Extract the (X, Y) coordinate from the center of the cell holding the provided text.  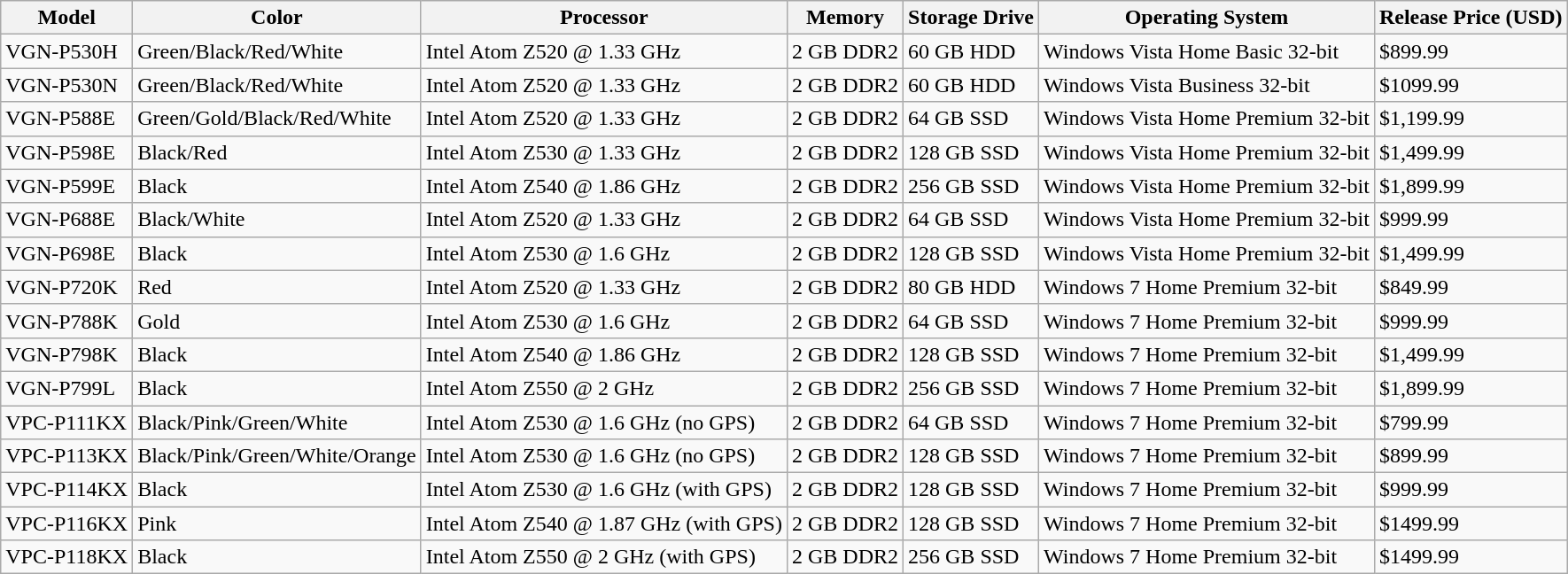
Intel Atom Z550 @ 2 GHz (604, 388)
Black/Red (277, 152)
$1,199.99 (1471, 119)
$1099.99 (1471, 85)
Memory (845, 18)
Intel Atom Z550 @ 2 GHz (with GPS) (604, 557)
Black/White (277, 220)
VGN-P688E (67, 220)
VGN-P530H (67, 51)
80 GB HDD (971, 287)
VGN-P599E (67, 186)
VPC-P114KX (67, 490)
$799.99 (1471, 423)
VGN-P799L (67, 388)
VGN-P588E (67, 119)
Intel Atom Z540 @ 1.87 GHz (with GPS) (604, 524)
Windows Vista Business 32-bit (1207, 85)
VGN-P530N (67, 85)
Processor (604, 18)
VGN-P788K (67, 321)
Release Price (USD) (1471, 18)
VGN-P698E (67, 253)
Red (277, 287)
VGN-P598E (67, 152)
VPC-P111KX (67, 423)
VPC-P113KX (67, 456)
Black/Pink/Green/White/Orange (277, 456)
VPC-P118KX (67, 557)
Pink (277, 524)
Green/Gold/Black/Red/White (277, 119)
$849.99 (1471, 287)
VGN-P720K (67, 287)
Black/Pink/Green/White (277, 423)
Model (67, 18)
Color (277, 18)
VGN-P798K (67, 354)
Storage Drive (971, 18)
Intel Atom Z530 @ 1.33 GHz (604, 152)
Operating System (1207, 18)
Intel Atom Z530 @ 1.6 GHz (with GPS) (604, 490)
Windows Vista Home Basic 32-bit (1207, 51)
Gold (277, 321)
VPC-P116KX (67, 524)
